Output the [X, Y] coordinate of the center of the cell containing the given text.  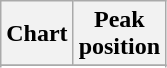
Chart [37, 34]
Peakposition [119, 34]
